Scan for the cell matching the given text and deliver its [x, y] coordinate at center. 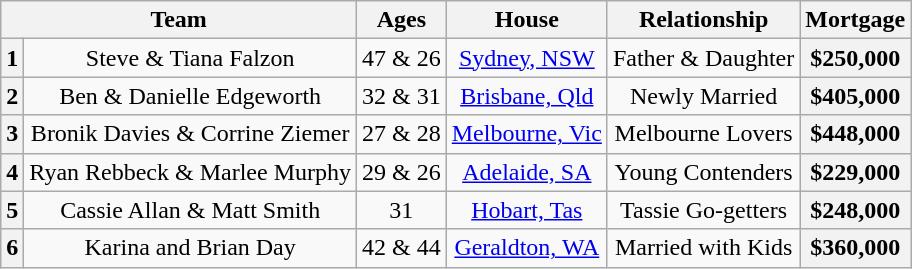
32 & 31 [402, 96]
Mortgage [856, 20]
Karina and Brian Day [190, 248]
Steve & Tiana Falzon [190, 58]
42 & 44 [402, 248]
Ages [402, 20]
5 [12, 210]
Tassie Go-getters [703, 210]
27 & 28 [402, 134]
Cassie Allan & Matt Smith [190, 210]
4 [12, 172]
Geraldton, WA [526, 248]
Hobart, Tas [526, 210]
$248,000 [856, 210]
3 [12, 134]
Team [179, 20]
Young Contenders [703, 172]
29 & 26 [402, 172]
House [526, 20]
47 & 26 [402, 58]
Brisbane, Qld [526, 96]
Bronik Davies & Corrine Ziemer [190, 134]
$229,000 [856, 172]
Ben & Danielle Edgeworth [190, 96]
$448,000 [856, 134]
6 [12, 248]
Adelaide, SA [526, 172]
Melbourne, Vic [526, 134]
31 [402, 210]
$360,000 [856, 248]
Father & Daughter [703, 58]
Newly Married [703, 96]
Relationship [703, 20]
Melbourne Lovers [703, 134]
1 [12, 58]
$250,000 [856, 58]
Ryan Rebbeck & Marlee Murphy [190, 172]
Married with Kids [703, 248]
Sydney, NSW [526, 58]
2 [12, 96]
$405,000 [856, 96]
